For the text-containing cell, return its midpoint in [X, Y] coordinate format. 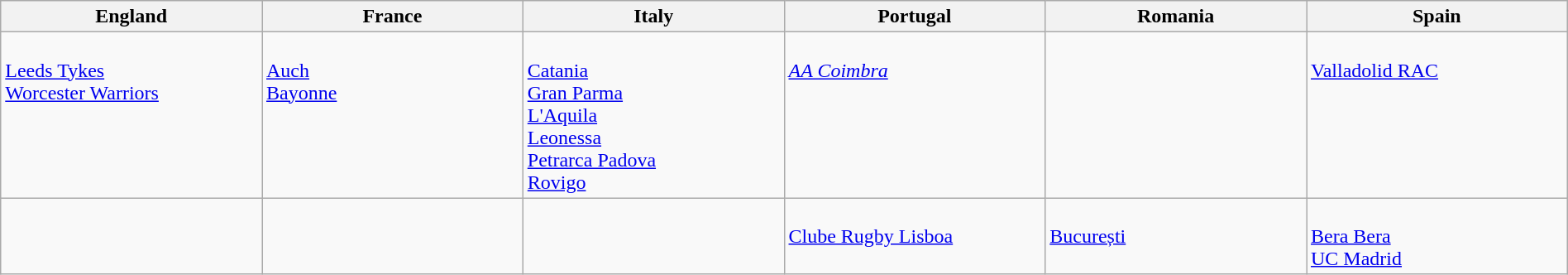
Clube Rugby Lisboa [915, 236]
Auch Bayonne [392, 115]
Leeds Tykes Worcester Warriors [131, 115]
Spain [1437, 17]
Catania Gran Parma L'Aquila Leonessa Petrarca Padova Rovigo [653, 115]
București [1176, 236]
Bera Bera UC Madrid [1437, 236]
AA Coimbra [915, 115]
Portugal [915, 17]
France [392, 17]
England [131, 17]
Italy [653, 17]
Romania [1176, 17]
Valladolid RAC [1437, 115]
